Determine the (X, Y) coordinate at the center of the cell enclosing the given text.  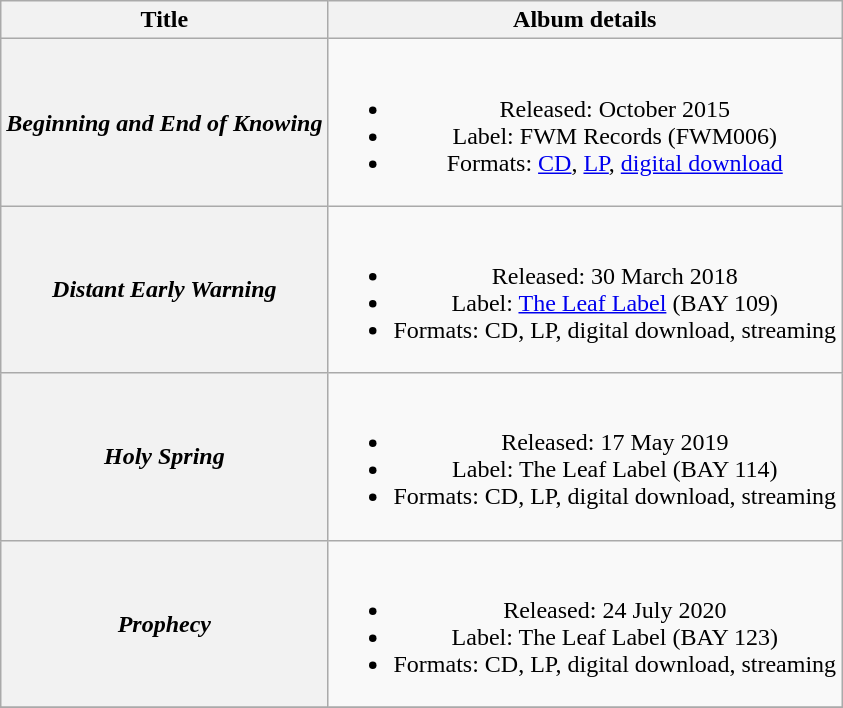
Released: October 2015Label: FWM Records (FWM006)Formats: CD, LP, digital download (585, 122)
Released: 30 March 2018Label: The Leaf Label (BAY 109)Formats: CD, LP, digital download, streaming (585, 290)
Title (164, 20)
Holy Spring (164, 456)
Distant Early Warning (164, 290)
Released: 24 July 2020Label: The Leaf Label (BAY 123)Formats: CD, LP, digital download, streaming (585, 624)
Album details (585, 20)
Released: 17 May 2019Label: The Leaf Label (BAY 114)Formats: CD, LP, digital download, streaming (585, 456)
Beginning and End of Knowing (164, 122)
Prophecy (164, 624)
